Detect which cell encompasses the target text, then output its (x, y) center coordinate. 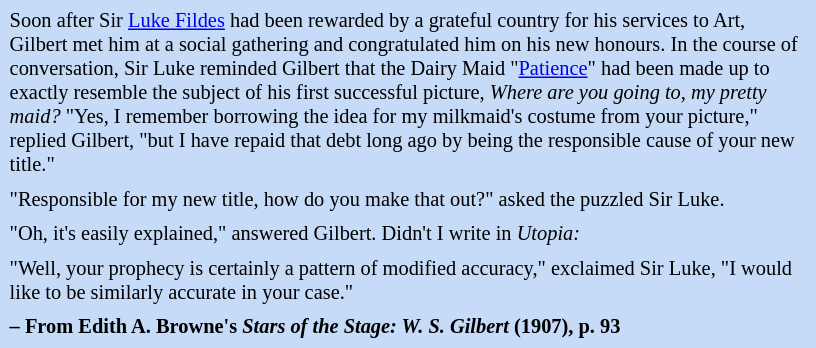
"Well, your prophecy is certainly a pattern of modified accuracy," exclaimed Sir Luke, "I would like to be similarly accurate in your case." (408, 280)
"Oh, it's easily explained," answered Gilbert. Didn't I write in Utopia: (408, 234)
– From Edith A. Browne's Stars of the Stage: W. S. Gilbert (1907), p. 93 (408, 328)
"Responsible for my new title, how do you make that out?" asked the puzzled Sir Luke. (408, 200)
